For the text-containing cell, return its midpoint in [X, Y] coordinate format. 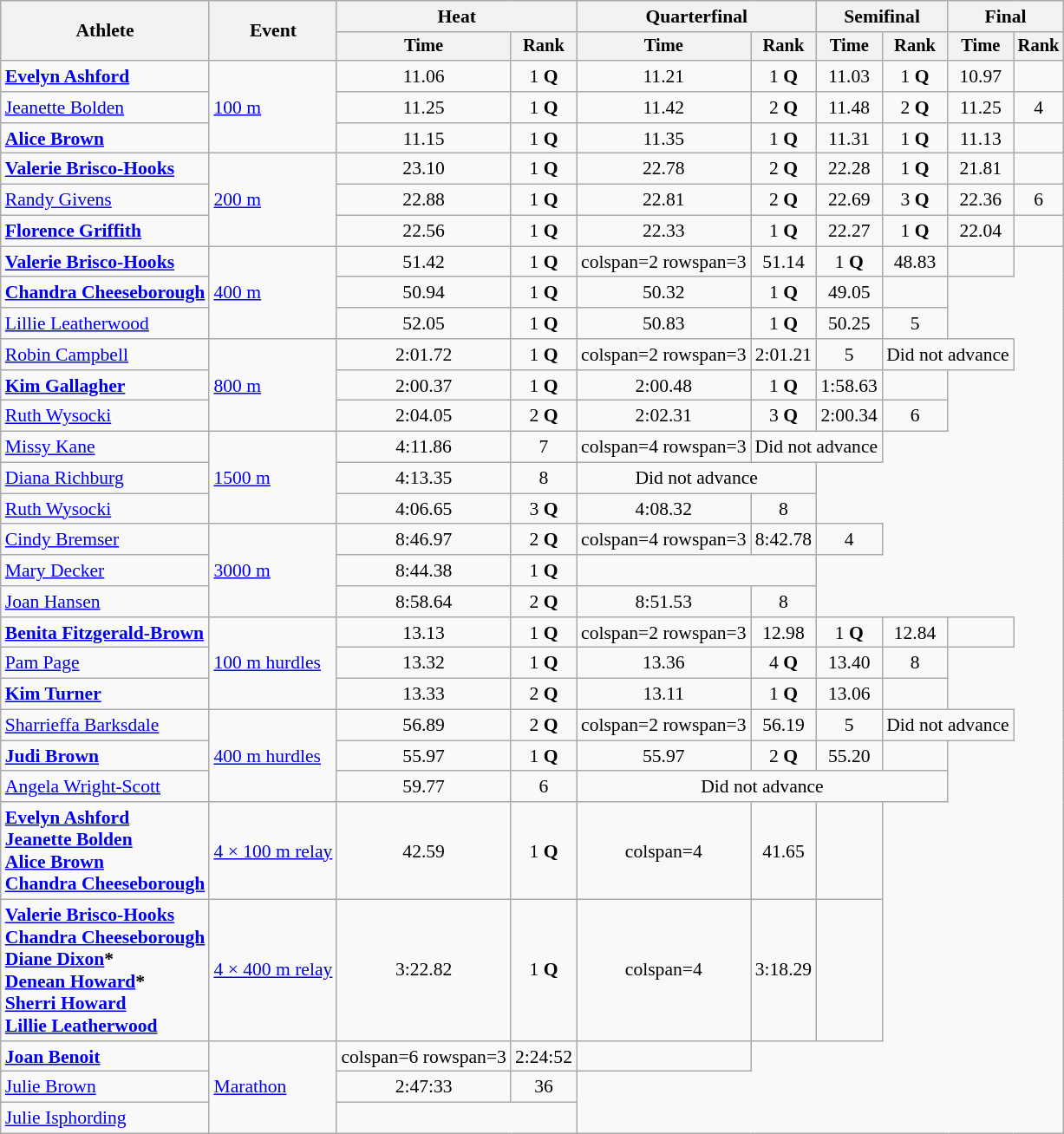
800 m [272, 385]
13.06 [849, 694]
2:00.34 [849, 416]
Judi Brown [106, 756]
50.83 [664, 323]
Kim Gallagher [106, 386]
13.32 [423, 663]
55.20 [849, 756]
7 [544, 447]
Heat [456, 16]
11.06 [423, 76]
59.77 [423, 787]
22.81 [664, 200]
36 [544, 1087]
4 Q [784, 663]
Jeanette Bolden [106, 108]
51.42 [423, 262]
colspan=6 rowspan=3 [423, 1057]
Athlete [106, 31]
22.27 [849, 231]
52.05 [423, 323]
13.36 [664, 663]
Julie Brown [106, 1087]
21.81 [981, 169]
13.40 [849, 663]
10.97 [981, 76]
4:06.65 [423, 509]
22.33 [664, 231]
2:01.21 [784, 355]
51.14 [784, 262]
2:00.37 [423, 386]
Event [272, 31]
11.31 [849, 139]
13.13 [423, 633]
56.89 [423, 726]
22.28 [849, 169]
Cindy Bremser [106, 540]
11.13 [981, 139]
8:42.78 [784, 540]
8:51.53 [664, 602]
400 m hurdles [272, 756]
Kim Turner [106, 694]
Robin Campbell [106, 355]
Sharrieffa Barksdale [106, 726]
11.48 [849, 108]
Florence Griffith [106, 231]
Benita Fitzgerald-Brown [106, 633]
2:47:33 [423, 1087]
Quarterfinal [696, 16]
3:22.82 [423, 971]
22.56 [423, 231]
Randy Givens [106, 200]
Diana Richburg [106, 479]
2:02.31 [664, 416]
Semifinal [882, 16]
200 m [272, 199]
Evelyn AshfordJeanette BoldenAlice BrownChandra Cheeseborough [106, 850]
11.15 [423, 139]
56.19 [784, 726]
2:04.05 [423, 416]
Chandra Cheeseborough [106, 293]
41.65 [784, 850]
Alice Brown [106, 139]
Evelyn Ashford [106, 76]
Angela Wright-Scott [106, 787]
4 × 400 m relay [272, 971]
12.84 [915, 633]
100 m hurdles [272, 664]
22.04 [981, 231]
42.59 [423, 850]
1:58.63 [849, 386]
Lillie Leatherwood [106, 323]
4:08.32 [664, 509]
2:01.72 [423, 355]
3:18.29 [784, 971]
Missy Kane [106, 447]
12.98 [784, 633]
Julie Isphording [106, 1118]
23.10 [423, 169]
Marathon [272, 1087]
49.05 [849, 293]
2:24:52 [544, 1057]
400 m [272, 293]
13.33 [423, 694]
11.21 [664, 76]
4:11.86 [423, 447]
Pam Page [106, 663]
Final [1006, 16]
4 × 100 m relay [272, 850]
Joan Hansen [106, 602]
2:00.48 [664, 386]
50.32 [664, 293]
22.69 [849, 200]
13.11 [664, 694]
11.35 [664, 139]
22.78 [664, 169]
22.88 [423, 200]
50.25 [849, 323]
8:46.97 [423, 540]
8:58.64 [423, 602]
11.03 [849, 76]
3000 m [272, 570]
Joan Benoit [106, 1057]
1500 m [272, 479]
22.36 [981, 200]
11.42 [664, 108]
100 m [272, 108]
4:13.35 [423, 479]
50.94 [423, 293]
48.83 [915, 262]
Valerie Brisco-HooksChandra CheeseboroughDiane Dixon*Denean Howard*Sherri HowardLillie Leatherwood [106, 971]
8:44.38 [423, 570]
Mary Decker [106, 570]
